For the text-containing cell, return its midpoint in [X, Y] coordinate format. 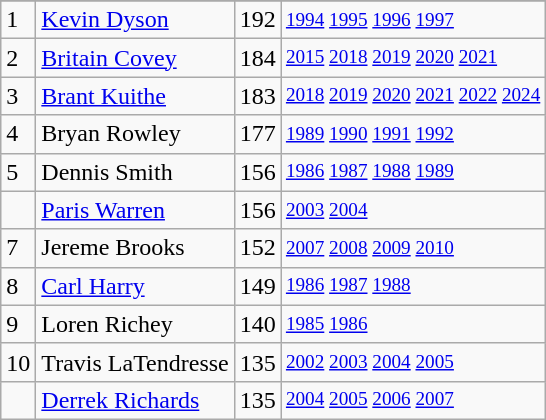
Bryan Rowley [135, 134]
Loren Richey [135, 324]
7 [18, 248]
4 [18, 134]
2002 2003 2004 2005 [413, 362]
184 [258, 58]
177 [258, 134]
8 [18, 286]
192 [258, 20]
Britain Covey [135, 58]
2007 2008 2009 2010 [413, 248]
1986 1987 1988 [413, 286]
Derrek Richards [135, 400]
152 [258, 248]
Jereme Brooks [135, 248]
5 [18, 172]
1994 1995 1996 1997 [413, 20]
2015 2018 2019 2020 2021 [413, 58]
2004 2005 2006 2007 [413, 400]
1985 1986 [413, 324]
2 [18, 58]
Dennis Smith [135, 172]
Carl Harry [135, 286]
149 [258, 286]
Brant Kuithe [135, 96]
2018 2019 2020 2021 2022 2024 [413, 96]
140 [258, 324]
1989 1990 1991 1992 [413, 134]
3 [18, 96]
183 [258, 96]
1986 1987 1988 1989 [413, 172]
2003 2004 [413, 210]
Travis LaTendresse [135, 362]
9 [18, 324]
Paris Warren [135, 210]
1 [18, 20]
Kevin Dyson [135, 20]
10 [18, 362]
